Determine the [x, y] coordinate at the center of the cell enclosing the given text.  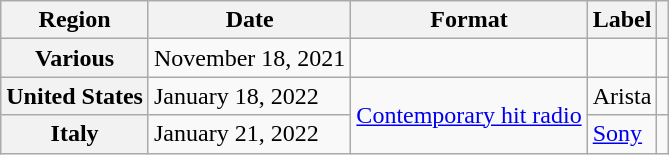
Various [75, 58]
January 21, 2022 [249, 134]
November 18, 2021 [249, 58]
Sony [622, 134]
Contemporary hit radio [469, 115]
January 18, 2022 [249, 96]
United States [75, 96]
Italy [75, 134]
Label [622, 20]
Date [249, 20]
Arista [622, 96]
Region [75, 20]
Format [469, 20]
